Detect which cell encompasses the target text, then output its [x, y] center coordinate. 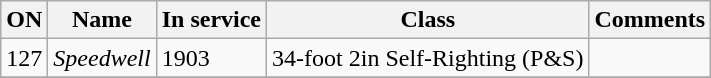
34-foot 2in Self-Righting (P&S) [428, 58]
127 [24, 58]
In service [211, 20]
Class [428, 20]
Speedwell [102, 58]
ON [24, 20]
Name [102, 20]
Comments [650, 20]
1903 [211, 58]
